Identify which cell holds the provided text, then report its (X, Y) central coordinate. 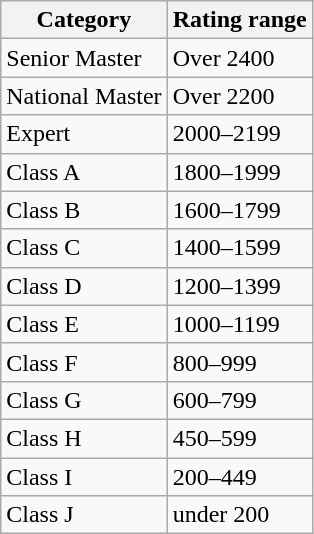
Class J (84, 515)
Class H (84, 438)
1200–1399 (240, 286)
Over 2200 (240, 96)
2000–2199 (240, 134)
Category (84, 20)
Class E (84, 324)
450–599 (240, 438)
Expert (84, 134)
1800–1999 (240, 172)
Class G (84, 400)
1600–1799 (240, 210)
600–799 (240, 400)
800–999 (240, 362)
Class I (84, 477)
Class F (84, 362)
National Master (84, 96)
Class A (84, 172)
1000–1199 (240, 324)
Rating range (240, 20)
Class D (84, 286)
200–449 (240, 477)
Class B (84, 210)
Class C (84, 248)
Over 2400 (240, 58)
Senior Master (84, 58)
1400–1599 (240, 248)
under 200 (240, 515)
